Scan for the cell matching the given text and deliver its [x, y] coordinate at center. 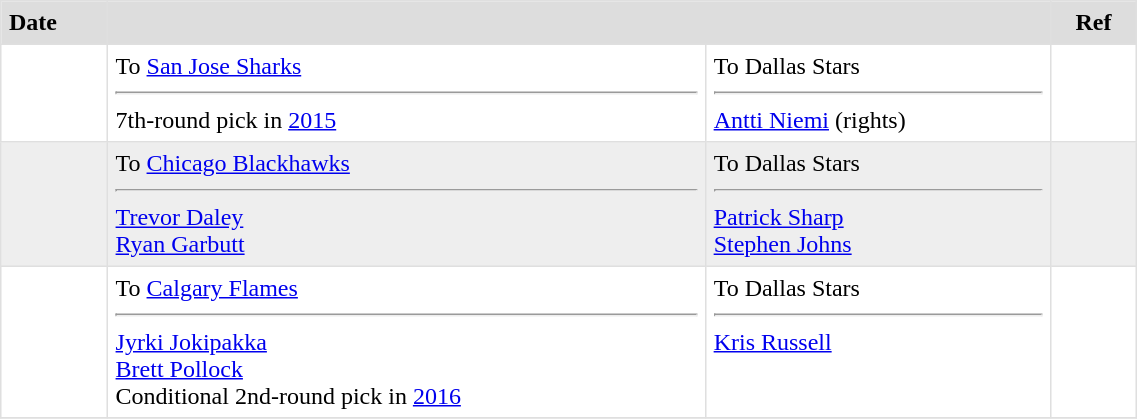
To Calgary Flames Jyrki JokipakkaBrett PollockConditional 2nd-round pick in 2016 [406, 342]
To Dallas Stars Antti Niemi (rights) [878, 93]
To Chicago Blackhawks Trevor DaleyRyan Garbutt [406, 204]
To San Jose Sharks 7th-round pick in 2015 [406, 93]
Ref [1094, 23]
Date [54, 23]
To Dallas Stars Patrick SharpStephen Johns [878, 204]
To Dallas Stars Kris Russell [878, 342]
